Extract the (x, y) coordinate from the center of the cell holding the provided text.  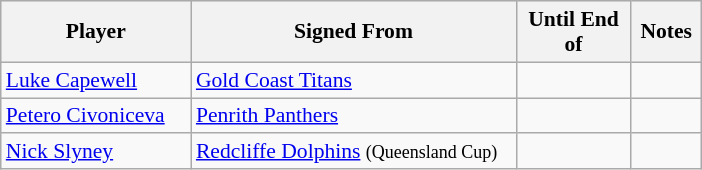
Signed From (354, 32)
Gold Coast Titans (354, 80)
Notes (666, 32)
Petero Civoniceva (96, 116)
Player (96, 32)
Until End of (574, 32)
Penrith Panthers (354, 116)
Nick Slyney (96, 152)
Redcliffe Dolphins (Queensland Cup) (354, 152)
Luke Capewell (96, 80)
